Pinpoint the cell where the given text exists, returning its (x, y) midpoint coordinate. 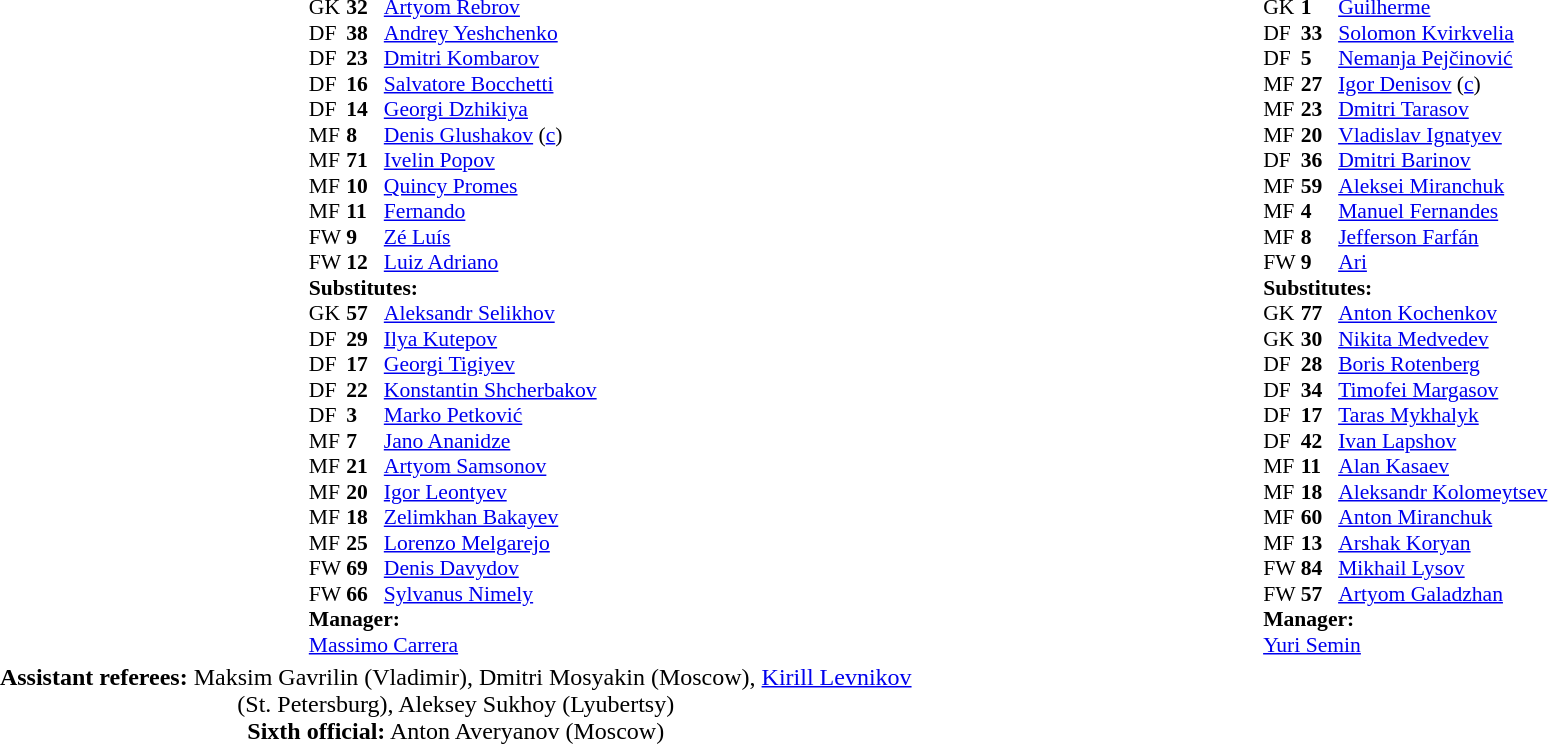
Zelimkhan Bakayev (490, 517)
Andrey Yeshchenko (490, 33)
Igor Denisov (c) (1442, 84)
Ilya Kutepov (490, 339)
Ari (1442, 263)
3 (365, 415)
60 (1320, 517)
Denis Glushakov (c) (490, 135)
Denis Davydov (490, 569)
Solomon Kvirkvelia (1442, 33)
Timofei Margasov (1442, 390)
4 (1320, 211)
34 (1320, 390)
Artyom Galadzhan (1442, 594)
Jefferson Farfán (1442, 237)
Taras Mykhalyk (1442, 415)
Ivelin Popov (490, 161)
Mikhail Lysov (1442, 569)
Lorenzo Melgarejo (490, 543)
Nikita Medvedev (1442, 339)
Zé Luís (490, 237)
69 (365, 569)
84 (1320, 569)
Sylvanus Nimely (490, 594)
Dmitri Tarasov (1442, 109)
42 (1320, 441)
71 (365, 161)
Marko Petković (490, 415)
13 (1320, 543)
21 (365, 467)
Ivan Lapshov (1442, 441)
Igor Leontyev (490, 492)
27 (1320, 84)
77 (1320, 313)
Quincy Promes (490, 186)
Luiz Adriano (490, 263)
Artyom Samsonov (490, 467)
Aleksandr Selikhov (490, 313)
Manuel Fernandes (1442, 211)
Aleksei Miranchuk (1442, 186)
Georgi Dzhikiya (490, 109)
36 (1320, 161)
16 (365, 84)
25 (365, 543)
Alan Kasaev (1442, 467)
28 (1320, 365)
7 (365, 441)
12 (365, 263)
29 (365, 339)
59 (1320, 186)
5 (1320, 59)
Dmitri Kombarov (490, 59)
Massimo Carrera (453, 645)
Arshak Koryan (1442, 543)
Anton Kochenkov (1442, 313)
14 (365, 109)
Fernando (490, 211)
Dmitri Barinov (1442, 161)
Konstantin Shcherbakov (490, 390)
Yuri Semin (1405, 645)
22 (365, 390)
Salvatore Bocchetti (490, 84)
38 (365, 33)
Nemanja Pejčinović (1442, 59)
Georgi Tigiyev (490, 365)
30 (1320, 339)
10 (365, 186)
Aleksandr Kolomeytsev (1442, 492)
33 (1320, 33)
66 (365, 594)
Boris Rotenberg (1442, 365)
Anton Miranchuk (1442, 517)
Vladislav Ignatyev (1442, 135)
Jano Ananidze (490, 441)
